Locate the cell with the specified text and output its [X, Y] center coordinate. 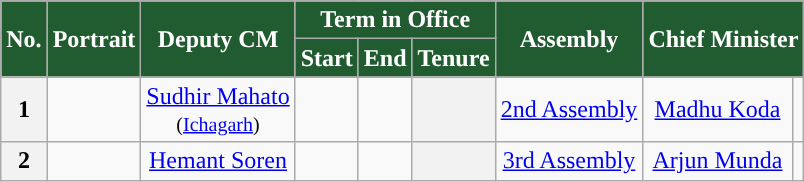
No. [24, 39]
Deputy CM [218, 39]
End [385, 58]
1 [24, 110]
Hemant Soren [218, 161]
Arjun Munda [718, 161]
Madhu Koda [718, 110]
Tenure [454, 58]
Start [326, 58]
Chief Minister [724, 39]
Assembly [569, 39]
3rd Assembly [569, 161]
Term in Office [395, 20]
2 [24, 161]
Sudhir Mahato(Ichagarh) [218, 110]
2nd Assembly [569, 110]
Portrait [94, 39]
